Find where the given text appears and provide that cell's center as (x, y) coordinate. 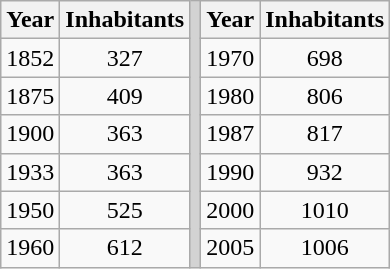
612 (125, 248)
1950 (30, 210)
698 (325, 58)
1980 (230, 96)
932 (325, 172)
2005 (230, 248)
1852 (30, 58)
1990 (230, 172)
525 (125, 210)
806 (325, 96)
2000 (230, 210)
1933 (30, 172)
1010 (325, 210)
1006 (325, 248)
1900 (30, 134)
409 (125, 96)
327 (125, 58)
817 (325, 134)
1960 (30, 248)
1875 (30, 96)
1987 (230, 134)
1970 (230, 58)
